Capture the cell that displays the provided text and extract its [X, Y] central coordinate. 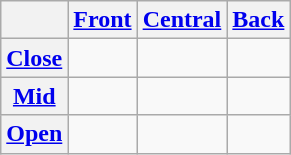
Open [34, 134]
Central [182, 20]
Back [258, 20]
Front [102, 20]
Close [34, 58]
Mid [34, 96]
